Locate the cell with the specified text and output its (x, y) center coordinate. 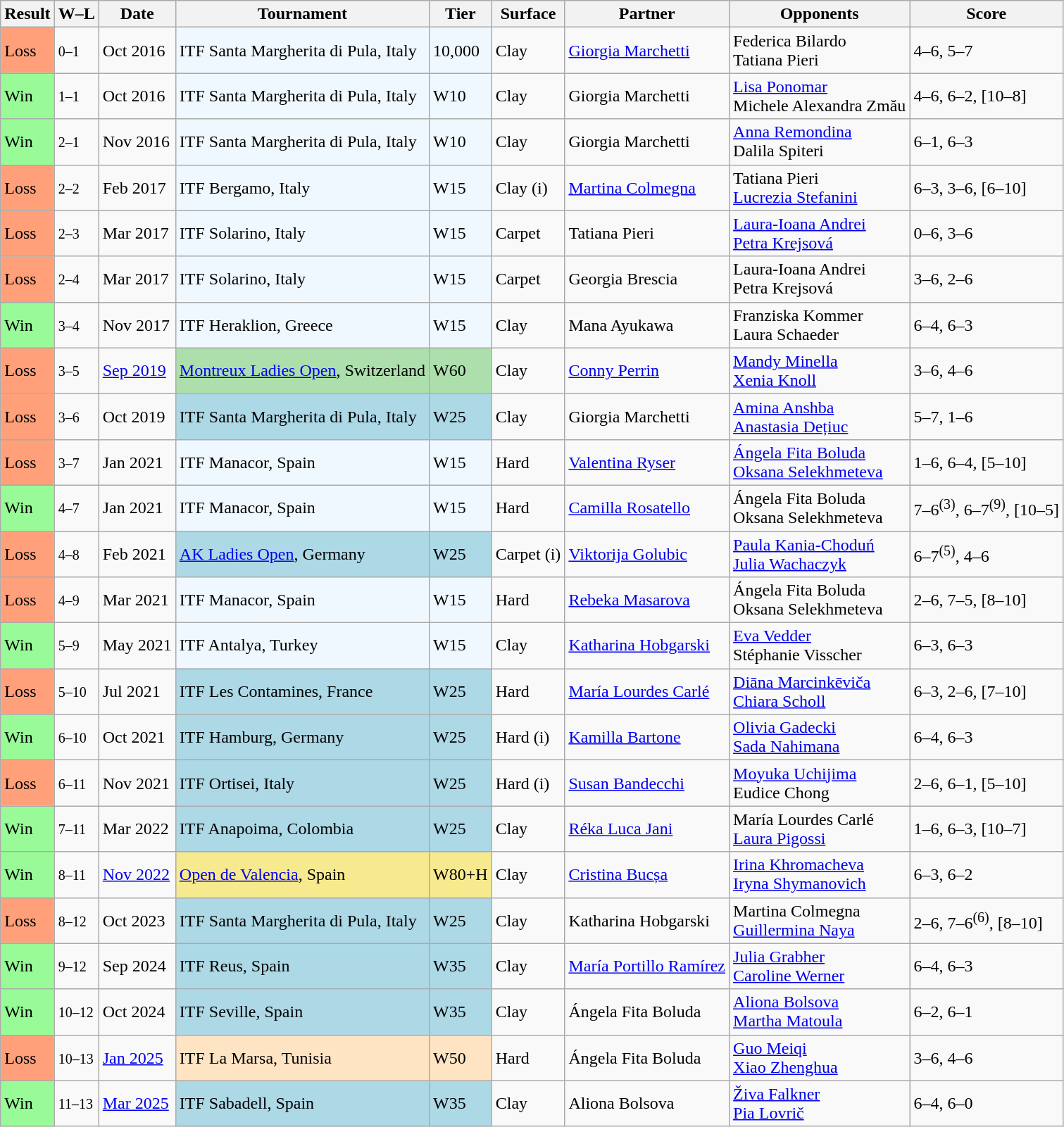
W60 (461, 370)
Nov 2021 (137, 783)
Martina Colmegna Guillermina Naya (820, 921)
Irina Khromacheva Iryna Shymanovich (820, 874)
Opponents (820, 14)
Feb 2017 (137, 187)
Surface (528, 14)
Tier (461, 14)
2–2 (76, 187)
2–6, 7–6(6), [8–10] (987, 921)
3–7 (76, 462)
María Lourdes Carlé (647, 691)
Julia Grabher Caroline Werner (820, 966)
Rebeka Masarova (647, 600)
Oct 2019 (137, 417)
Carpet (i) (528, 553)
May 2021 (137, 646)
Aliona Bolsova (647, 1104)
Tatiana Pieri (647, 234)
María Lourdes Carlé Laura Pigossi (820, 829)
ITF Hamburg, Germany (302, 738)
ITF Antalya, Turkey (302, 646)
Tournament (302, 14)
1–6, 6–3, [10–7] (987, 829)
Živa Falkner Pia Lovrič (820, 1104)
Anna Remondina Dalila Spiteri (820, 142)
2–3 (76, 234)
Paula Kania-Choduń Julia Wachaczyk (820, 553)
Mar 2021 (137, 600)
4–7 (76, 508)
Amina Anshba Anastasia Dețiuc (820, 417)
Nov 2022 (137, 874)
2–6, 6–1, [5–10] (987, 783)
2–4 (76, 279)
Moyuka Uchijima Eudice Chong (820, 783)
Martina Colmegna (647, 187)
6–10 (76, 738)
ITF Bergamo, Italy (302, 187)
Result (27, 14)
Sep 2019 (137, 370)
ITF La Marsa, Tunisia (302, 1057)
Date (137, 14)
Viktorija Golubic (647, 553)
4–6, 5–7 (987, 51)
0–1 (76, 51)
Cristina Bucșa (647, 874)
Partner (647, 14)
Olivia Gadecki Sada Nahimana (820, 738)
6–1, 6–3 (987, 142)
ITF Seville, Spain (302, 1012)
Oct 2023 (137, 921)
Susan Bandecchi (647, 783)
8–12 (76, 921)
Oct 2021 (137, 738)
4–9 (76, 600)
11–13 (76, 1104)
Federica Bilardo Tatiana Pieri (820, 51)
6–3, 6–3 (987, 646)
Kamilla Bartone (647, 738)
Eva Vedder Stéphanie Visscher (820, 646)
3–6 (76, 417)
Score (987, 14)
2–1 (76, 142)
Jul 2021 (137, 691)
Franziska Kommer Laura Schaeder (820, 325)
Nov 2016 (137, 142)
Lisa Ponomar Michele Alexandra Zmău (820, 96)
W–L (76, 14)
Open de Valencia, Spain (302, 874)
6–3, 6–2 (987, 874)
Feb 2021 (137, 553)
Valentina Ryser (647, 462)
6–3, 2–6, [7–10] (987, 691)
6–3, 3–6, [6–10] (987, 187)
W50 (461, 1057)
1–1 (76, 96)
3–4 (76, 325)
6–11 (76, 783)
8–11 (76, 874)
Clay (i) (528, 187)
10–13 (76, 1057)
0–6, 3–6 (987, 234)
ITF Reus, Spain (302, 966)
W80+H (461, 874)
4–8 (76, 553)
Mana Ayukawa (647, 325)
5–10 (76, 691)
9–12 (76, 966)
3–6, 2–6 (987, 279)
Montreux Ladies Open, Switzerland (302, 370)
Tatiana Pieri Lucrezia Stefanini (820, 187)
AK Ladies Open, Germany (302, 553)
5–7, 1–6 (987, 417)
Mandy Minella Xenia Knoll (820, 370)
7–6(3), 6–7(9), [10–5] (987, 508)
2–6, 7–5, [8–10] (987, 600)
Réka Luca Jani (647, 829)
ITF Sabadell, Spain (302, 1104)
7–11 (76, 829)
Mar 2022 (137, 829)
ITF Ortisei, Italy (302, 783)
Oct 2024 (137, 1012)
Sep 2024 (137, 966)
6–2, 6–1 (987, 1012)
1–6, 6–4, [5–10] (987, 462)
6–4, 6–0 (987, 1104)
6–7(5), 4–6 (987, 553)
3–5 (76, 370)
Georgia Brescia (647, 279)
4–6, 6–2, [10–8] (987, 96)
10–12 (76, 1012)
María Portillo Ramírez (647, 966)
Mar 2025 (137, 1104)
Jan 2025 (137, 1057)
Nov 2017 (137, 325)
ITF Heraklion, Greece (302, 325)
Conny Perrin (647, 370)
Diāna Marcinkēviča Chiara Scholl (820, 691)
5–9 (76, 646)
10,000 (461, 51)
Guo Meiqi Xiao Zhenghua (820, 1057)
Camilla Rosatello (647, 508)
Aliona Bolsova Martha Matoula (820, 1012)
ITF Anapoima, Colombia (302, 829)
ITF Les Contamines, France (302, 691)
